Find where the given text appears and provide that cell's center as [X, Y] coordinate. 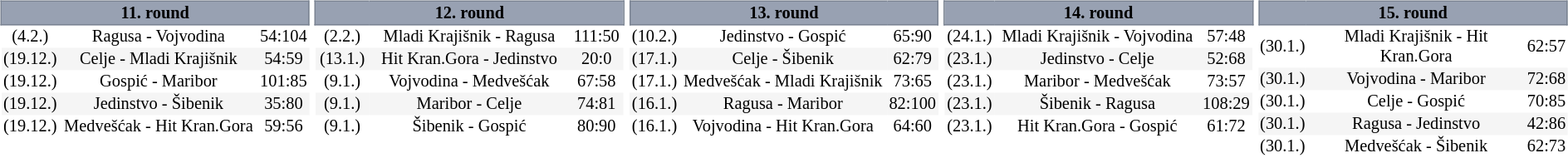
Ragusa - Maribor [783, 105]
Celje - Gospić [1416, 101]
57:48 [1226, 37]
73:65 [913, 81]
65:90 [913, 37]
Vojvodina - Hit Kran.Gora [783, 126]
Celje - Mladi Krajišnik [158, 60]
52:68 [1226, 60]
108:29 [1226, 105]
62:79 [913, 60]
20:0 [596, 60]
111:50 [596, 37]
Medvešćak - Hit Kran.Gora [158, 126]
Maribor - Celje [468, 105]
Mladi Krajišnik - Vojvodina [1098, 37]
Šibenik - Ragusa [1098, 105]
15. round [1414, 12]
Jedinstvo - Gospić [783, 37]
(13.1.) [342, 60]
64:60 [913, 126]
Hit Kran.Gora - Gospić [1098, 126]
35:80 [283, 105]
54:104 [283, 37]
62:57 [1546, 47]
Hit Kran.Gora - Jedinstvo [468, 60]
Vojvodina - Medvešćak [468, 81]
Maribor - Medvešćak [1098, 81]
82:100 [913, 105]
Jedinstvo - Celje [1098, 60]
(2.2.) [342, 37]
14. round [1098, 12]
Šibenik - Gospić [468, 126]
74:81 [596, 105]
Medvešćak - Šibenik [1416, 146]
(10.2.) [654, 37]
Gospić - Maribor [158, 81]
72:68 [1546, 80]
(4.2.) [30, 37]
54:59 [283, 60]
11. round [154, 12]
62:73 [1546, 146]
Mladi Krajišnik - Ragusa [468, 37]
Celje - Šibenik [783, 60]
42:86 [1546, 125]
Vojvodina - Maribor [1416, 80]
67:58 [596, 81]
73:57 [1226, 81]
70:85 [1546, 101]
Ragusa - Jedinstvo [1416, 125]
59:56 [283, 126]
80:90 [596, 126]
61:72 [1226, 126]
13. round [784, 12]
Medvešćak - Mladi Krajišnik [783, 81]
12. round [470, 12]
Jedinstvo - Šibenik [158, 105]
101:85 [283, 81]
(24.1.) [970, 37]
Ragusa - Vojvodina [158, 37]
Mladi Krajišnik - Hit Kran.Gora [1416, 47]
